For the text-containing cell, return its midpoint in [X, Y] coordinate format. 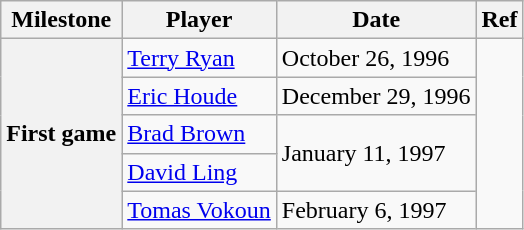
Date [376, 20]
First game [62, 134]
October 26, 1996 [376, 58]
David Ling [200, 172]
Tomas Vokoun [200, 210]
Milestone [62, 20]
Eric Houde [200, 96]
January 11, 1997 [376, 153]
December 29, 1996 [376, 96]
Ref [500, 20]
Player [200, 20]
February 6, 1997 [376, 210]
Terry Ryan [200, 58]
Brad Brown [200, 134]
